Detect which cell encompasses the target text, then output its [X, Y] center coordinate. 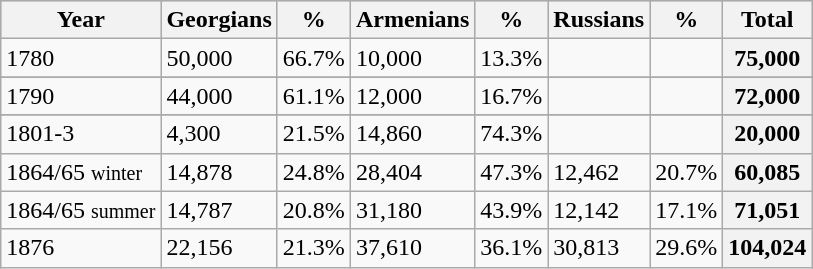
1790 [81, 96]
Year [81, 20]
16.7% [512, 96]
28,404 [412, 172]
1780 [81, 58]
12,462 [599, 172]
50,000 [219, 58]
104,024 [768, 248]
14,878 [219, 172]
37,610 [412, 248]
43.9% [512, 210]
14,787 [219, 210]
60,085 [768, 172]
29.6% [686, 248]
30,813 [599, 248]
1876 [81, 248]
22,156 [219, 248]
10,000 [412, 58]
Russians [599, 20]
20,000 [768, 134]
12,142 [599, 210]
74.3% [512, 134]
20.8% [314, 210]
1864/65 winter [81, 172]
4,300 [219, 134]
Armenians [412, 20]
72,000 [768, 96]
47.3% [512, 172]
20.7% [686, 172]
71,051 [768, 210]
1864/65 summer [81, 210]
66.7% [314, 58]
36.1% [512, 248]
17.1% [686, 210]
13.3% [512, 58]
21.5% [314, 134]
75,000 [768, 58]
24.8% [314, 172]
14,860 [412, 134]
44,000 [219, 96]
61.1% [314, 96]
12,000 [412, 96]
Total [768, 20]
1801-3 [81, 134]
21.3% [314, 248]
Georgians [219, 20]
31,180 [412, 210]
